For the text-containing cell, return its midpoint in [x, y] coordinate format. 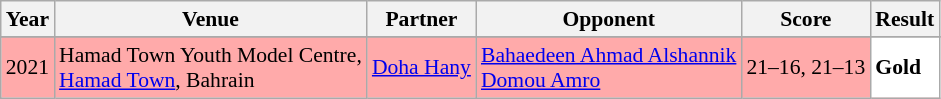
Year [28, 19]
Venue [210, 19]
Opponent [609, 19]
21–16, 21–13 [806, 68]
Score [806, 19]
Result [904, 19]
Gold [904, 68]
Partner [422, 19]
2021 [28, 68]
Doha Hany [422, 68]
Bahaedeen Ahmad Alshannik Domou Amro [609, 68]
Hamad Town Youth Model Centre,Hamad Town, Bahrain [210, 68]
